Return (X, Y) of the center of cell containing provided text 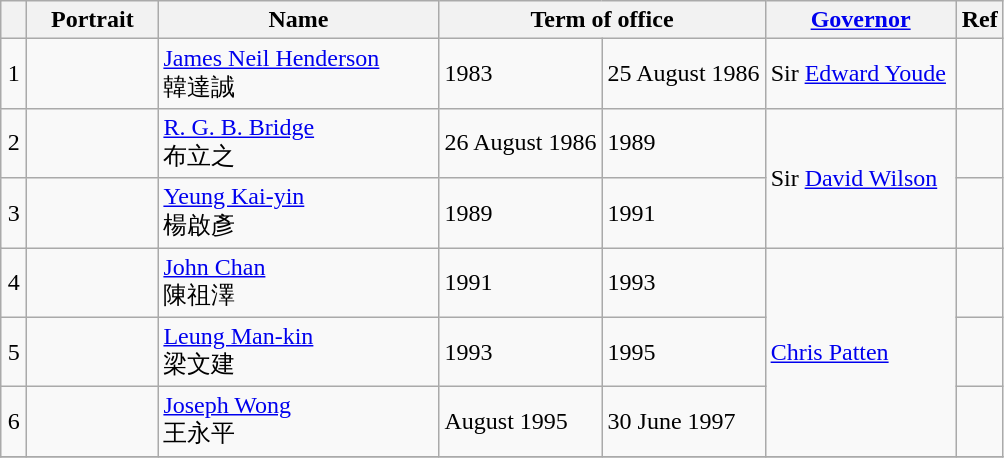
5 (14, 352)
1995 (684, 352)
Joseph Wong王永平 (298, 422)
Leung Man-kin梁文建 (298, 352)
Ref (980, 20)
John Chan陳祖澤 (298, 283)
Governor (860, 20)
3 (14, 213)
6 (14, 422)
25 August 1986 (684, 74)
Chris Patten (860, 352)
Sir David Wilson (860, 178)
1 (14, 74)
30 June 1997 (684, 422)
Term of office (602, 20)
August 1995 (520, 422)
Name (298, 20)
26 August 1986 (520, 143)
Yeung Kai-yin楊啟彥 (298, 213)
James Neil Henderson韓達誠 (298, 74)
4 (14, 283)
Portrait (92, 20)
R. G. B. Bridge布立之 (298, 143)
Sir Edward Youde (860, 74)
2 (14, 143)
1983 (520, 74)
